Return [x, y] of the center of cell containing provided text 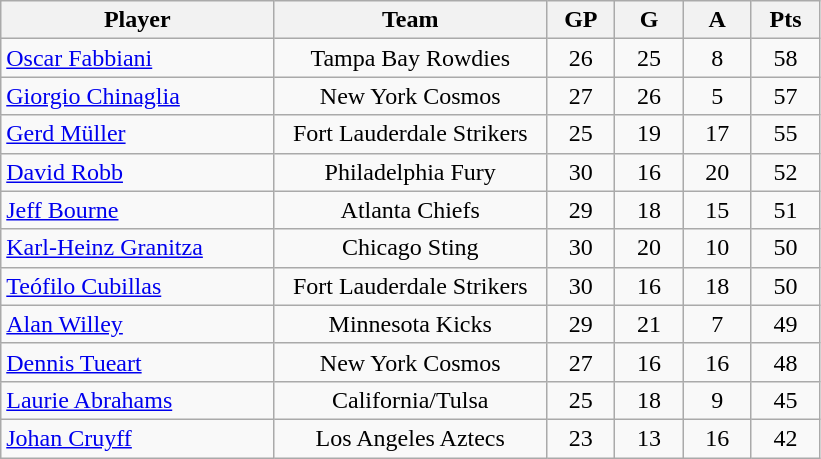
Laurie Abrahams [138, 400]
23 [581, 438]
42 [785, 438]
Gerd Müller [138, 134]
Philadelphia Fury [410, 172]
Giorgio Chinaglia [138, 96]
52 [785, 172]
Team [410, 20]
G [649, 20]
Jeff Bourne [138, 210]
8 [717, 58]
49 [785, 324]
Pts [785, 20]
Johan Cruyff [138, 438]
Los Angeles Aztecs [410, 438]
David Robb [138, 172]
Karl-Heinz Granitza [138, 248]
Player [138, 20]
Alan Willey [138, 324]
Atlanta Chiefs [410, 210]
Minnesota Kicks [410, 324]
57 [785, 96]
A [717, 20]
GP [581, 20]
21 [649, 324]
Dennis Tueart [138, 362]
5 [717, 96]
15 [717, 210]
Teófilo Cubillas [138, 286]
Chicago Sting [410, 248]
Tampa Bay Rowdies [410, 58]
51 [785, 210]
17 [717, 134]
7 [717, 324]
48 [785, 362]
9 [717, 400]
45 [785, 400]
58 [785, 58]
13 [649, 438]
19 [649, 134]
Oscar Fabbiani [138, 58]
10 [717, 248]
55 [785, 134]
California/Tulsa [410, 400]
